Detect which cell encompasses the target text, then output its (X, Y) center coordinate. 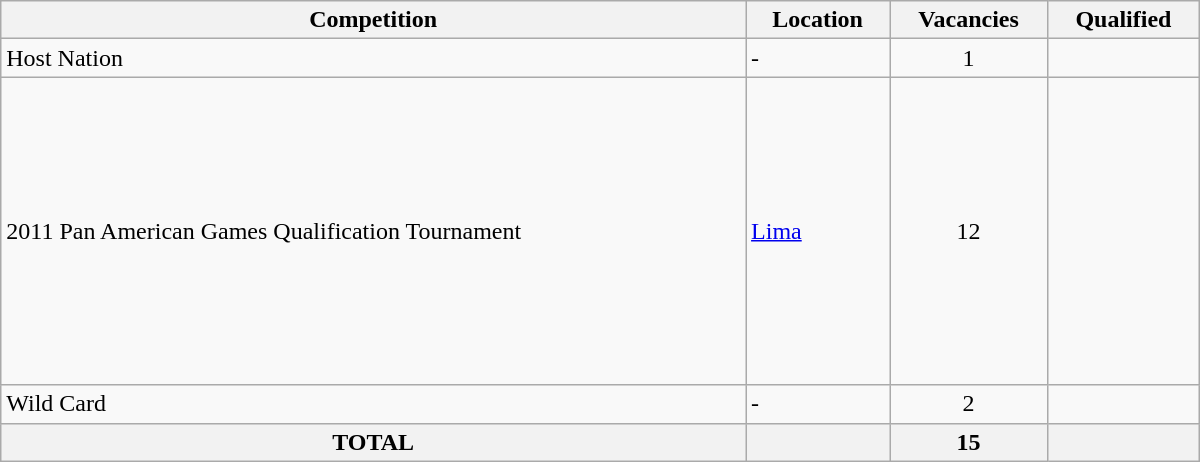
TOTAL (374, 442)
1 (969, 58)
15 (969, 442)
Location (818, 20)
Vacancies (969, 20)
Host Nation (374, 58)
Competition (374, 20)
Lima (818, 231)
12 (969, 231)
2011 Pan American Games Qualification Tournament (374, 231)
Qualified (1124, 20)
2 (969, 404)
Wild Card (374, 404)
